Find where the given text appears and provide that cell's center as (X, Y) coordinate. 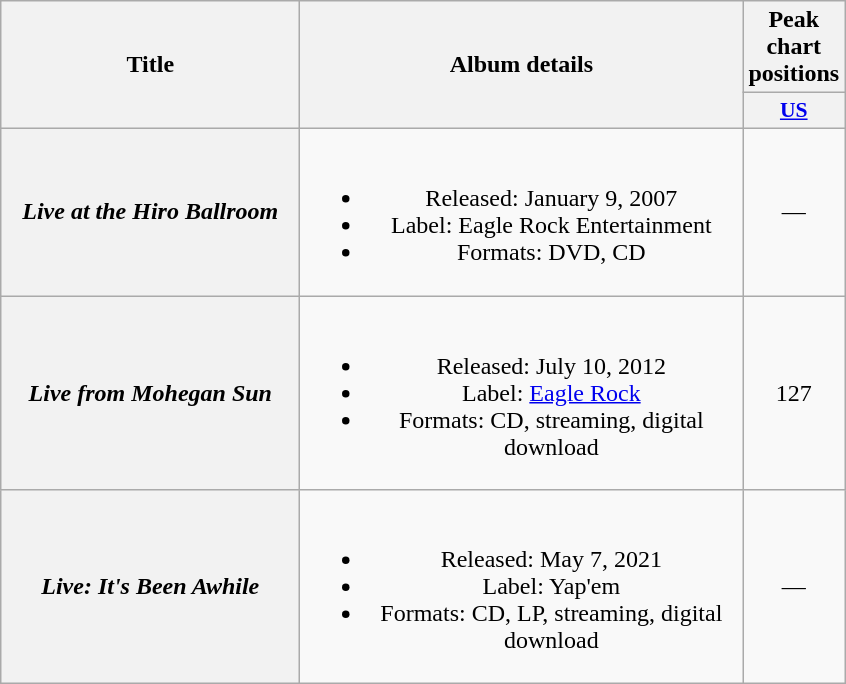
127 (794, 393)
Live from Mohegan Sun (150, 393)
US (794, 111)
Album details (522, 65)
Peak chart positions (794, 47)
Released: January 9, 2007Label: Eagle Rock EntertainmentFormats: DVD, CD (522, 212)
Released: May 7, 2021Label: Yap'emFormats: CD, LP, streaming, digital download (522, 587)
Live at the Hiro Ballroom (150, 212)
Released: July 10, 2012Label: Eagle RockFormats: CD, streaming, digital download (522, 393)
Live: It's Been Awhile (150, 587)
Title (150, 65)
